Scan for the cell matching the given text and deliver its (X, Y) coordinate at center. 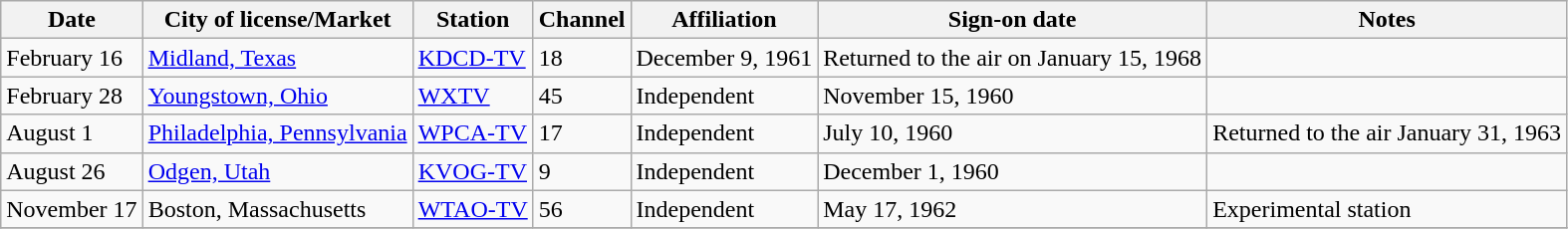
February 16 (72, 58)
Sign-on date (1012, 20)
Station (472, 20)
February 28 (72, 96)
56 (582, 209)
Experimental station (1387, 209)
Youngstown, Ohio (277, 96)
Philadelphia, Pennsylvania (277, 133)
August 26 (72, 171)
November 17 (72, 209)
17 (582, 133)
July 10, 1960 (1012, 133)
18 (582, 58)
May 17, 1962 (1012, 209)
Returned to the air on January 15, 1968 (1012, 58)
Odgen, Utah (277, 171)
Date (72, 20)
KVOG-TV (472, 171)
9 (582, 171)
Returned to the air January 31, 1963 (1387, 133)
WTAO-TV (472, 209)
KDCD-TV (472, 58)
WPCA-TV (472, 133)
Notes (1387, 20)
45 (582, 96)
WXTV (472, 96)
City of license/Market (277, 20)
August 1 (72, 133)
December 1, 1960 (1012, 171)
Channel (582, 20)
Boston, Massachusetts (277, 209)
December 9, 1961 (724, 58)
November 15, 1960 (1012, 96)
Affiliation (724, 20)
Midland, Texas (277, 58)
